Provide the (x, y) coordinate of the cell's center where the given text is located.  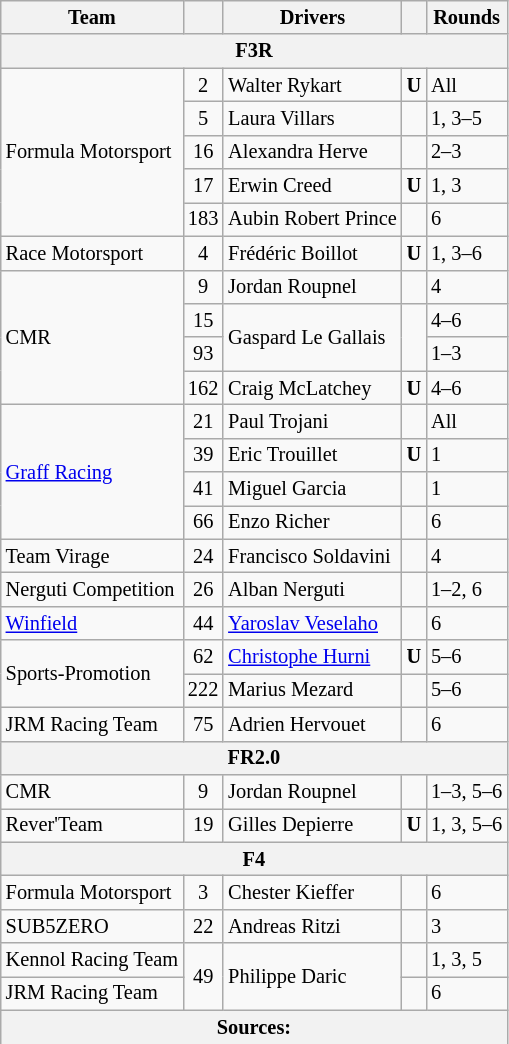
26 (203, 589)
183 (203, 219)
Paul Trojani (312, 421)
5 (203, 118)
44 (203, 623)
66 (203, 522)
Sources: (254, 1027)
17 (203, 186)
39 (203, 455)
Christophe Hurni (312, 657)
93 (203, 354)
Philippe Daric (312, 976)
F4 (254, 859)
1, 3, 5–6 (466, 825)
1–3 (466, 354)
Graff Racing (92, 472)
FR2.0 (254, 758)
Eric Trouillet (312, 455)
Race Motorsport (92, 253)
16 (203, 152)
Andreas Ritzi (312, 926)
Francisco Soldavini (312, 556)
62 (203, 657)
Rever'Team (92, 825)
Marius Mezard (312, 690)
Nerguti Competition (92, 589)
Miguel Garcia (312, 489)
Alban Nerguti (312, 589)
22 (203, 926)
Kennol Racing Team (92, 960)
Frédéric Boillot (312, 253)
Enzo Richer (312, 522)
Sports-Promotion (92, 674)
1–2, 6 (466, 589)
49 (203, 976)
19 (203, 825)
Rounds (466, 17)
Adrien Hervouet (312, 724)
Gilles Depierre (312, 825)
41 (203, 489)
75 (203, 724)
Team (92, 17)
162 (203, 388)
Craig McLatchey (312, 388)
Chester Kieffer (312, 892)
SUB5ZERO (92, 926)
1, 3–6 (466, 253)
Yaroslav Veselaho (312, 623)
2–3 (466, 152)
1, 3–5 (466, 118)
2 (203, 85)
15 (203, 320)
Erwin Creed (312, 186)
Drivers (312, 17)
1, 3 (466, 186)
Gaspard Le Gallais (312, 336)
Aubin Robert Prince (312, 219)
222 (203, 690)
F3R (254, 51)
Alexandra Herve (312, 152)
Winfield (92, 623)
21 (203, 421)
1, 3, 5 (466, 960)
24 (203, 556)
Laura Villars (312, 118)
1–3, 5–6 (466, 791)
Team Virage (92, 556)
Walter Rykart (312, 85)
